Locate the cell with the specified text and output its [x, y] center coordinate. 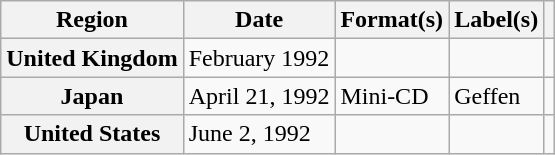
June 2, 1992 [259, 134]
United States [92, 134]
April 21, 1992 [259, 96]
Geffen [496, 96]
Mini-CD [392, 96]
Japan [92, 96]
February 1992 [259, 58]
Region [92, 20]
Format(s) [392, 20]
Date [259, 20]
United Kingdom [92, 58]
Label(s) [496, 20]
